Detect which cell encompasses the target text, then output its (x, y) center coordinate. 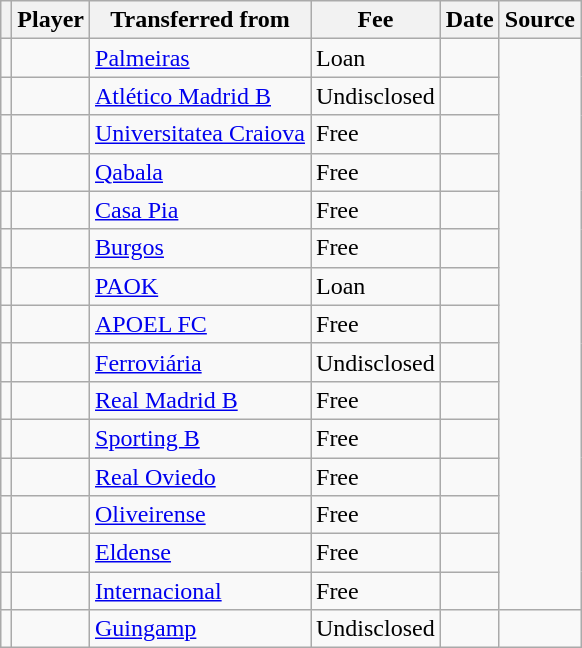
Eldense (200, 553)
Guingamp (200, 629)
Source (540, 20)
Fee (375, 20)
Ferroviária (200, 362)
Real Madrid B (200, 400)
Burgos (200, 248)
Universitatea Craiova (200, 134)
APOEL FC (200, 324)
PAOK (200, 286)
Qabala (200, 172)
Date (470, 20)
Player (51, 20)
Sporting B (200, 438)
Internacional (200, 591)
Real Oviedo (200, 477)
Oliveirense (200, 515)
Palmeiras (200, 58)
Atlético Madrid B (200, 96)
Casa Pia (200, 210)
Transferred from (200, 20)
